Extract the [x, y] coordinate from the center of the cell holding the provided text.  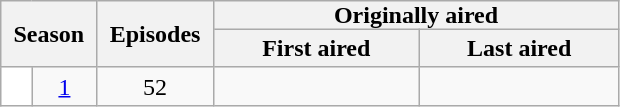
1 [64, 86]
Season [49, 34]
Last aired [518, 48]
Originally aired [416, 15]
Episodes [155, 34]
First aired [316, 48]
52 [155, 86]
